Return the (X, Y) coordinate for the center point of the cell that contains the specified text.  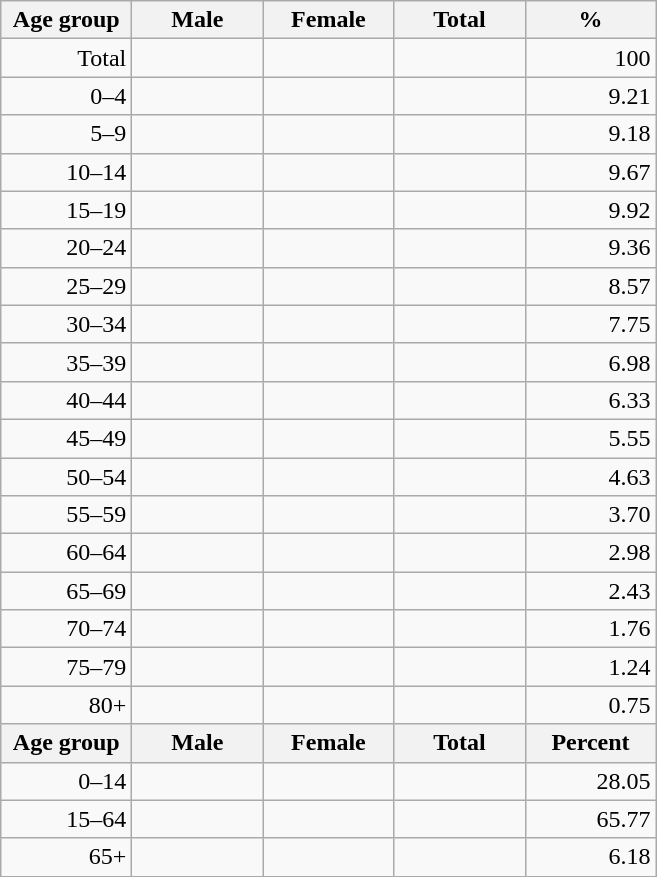
20–24 (66, 248)
30–34 (66, 324)
0–14 (66, 781)
1.76 (590, 629)
5–9 (66, 134)
50–54 (66, 477)
0–4 (66, 96)
9.67 (590, 172)
9.92 (590, 210)
3.70 (590, 515)
6.98 (590, 362)
100 (590, 58)
9.21 (590, 96)
40–44 (66, 400)
75–79 (66, 667)
9.36 (590, 248)
10–14 (66, 172)
7.75 (590, 324)
25–29 (66, 286)
1.24 (590, 667)
15–19 (66, 210)
6.18 (590, 857)
65+ (66, 857)
2.43 (590, 591)
4.63 (590, 477)
% (590, 20)
5.55 (590, 438)
35–39 (66, 362)
6.33 (590, 400)
15–64 (66, 819)
28.05 (590, 781)
9.18 (590, 134)
80+ (66, 705)
0.75 (590, 705)
55–59 (66, 515)
65.77 (590, 819)
45–49 (66, 438)
65–69 (66, 591)
Percent (590, 743)
60–64 (66, 553)
8.57 (590, 286)
2.98 (590, 553)
70–74 (66, 629)
